Capture the cell that displays the provided text and extract its (X, Y) central coordinate. 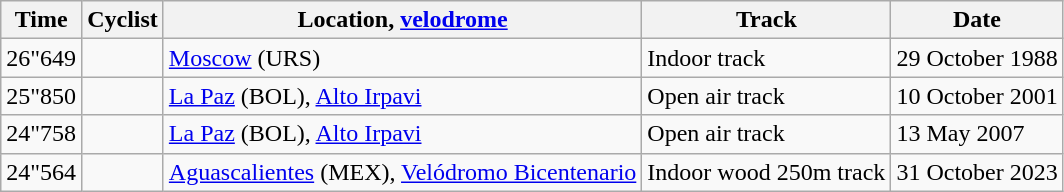
Moscow (URS) (402, 58)
Date (977, 20)
13 May 2007 (977, 134)
24"758 (42, 134)
Aguascalientes (MEX), Velódromo Bicentenario (402, 172)
24"564 (42, 172)
Indoor track (766, 58)
10 October 2001 (977, 96)
Indoor wood 250m track (766, 172)
25"850 (42, 96)
Track (766, 20)
31 October 2023 (977, 172)
Location, velodrome (402, 20)
29 October 1988 (977, 58)
26"649 (42, 58)
Time (42, 20)
Cyclist (123, 20)
